Output the [x, y] coordinate of the center of the cell containing the given text.  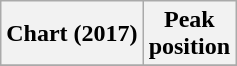
Chart (2017) [72, 34]
Peak position [189, 34]
